Find where the given text appears and provide that cell's center as (X, Y) coordinate. 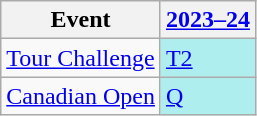
Canadian Open (81, 96)
Tour Challenge (81, 58)
Q (208, 96)
2023–24 (208, 20)
T2 (208, 58)
Event (81, 20)
